Scan for the cell matching the given text and deliver its (X, Y) coordinate at center. 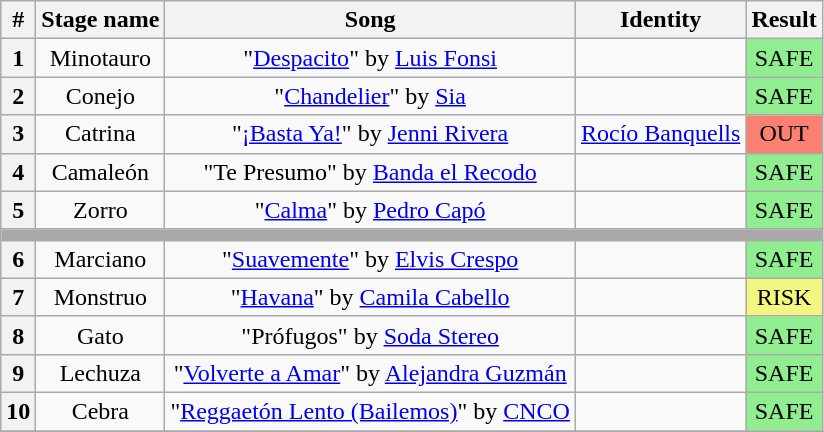
"Reggaetón Lento (Bailemos)" by CNCO (370, 411)
"Havana" by Camila Cabello (370, 297)
# (18, 20)
3 (18, 134)
Stage name (100, 20)
Marciano (100, 259)
"Despacito" by Luis Fonsi (370, 58)
"Suavemente" by Elvis Crespo (370, 259)
OUT (784, 134)
2 (18, 96)
Catrina (100, 134)
Camaleón (100, 172)
Gato (100, 335)
Rocío Banquells (660, 134)
Lechuza (100, 373)
8 (18, 335)
"¡Basta Ya!" by Jenni Rivera (370, 134)
Identity (660, 20)
"Calma" by Pedro Capó (370, 210)
7 (18, 297)
"Chandelier" by Sia (370, 96)
4 (18, 172)
Zorro (100, 210)
"Te Presumo" by Banda el Recodo (370, 172)
Song (370, 20)
6 (18, 259)
RISK (784, 297)
Conejo (100, 96)
Minotauro (100, 58)
10 (18, 411)
5 (18, 210)
1 (18, 58)
Result (784, 20)
Cebra (100, 411)
"Prófugos" by Soda Stereo (370, 335)
"Volverte a Amar" by Alejandra Guzmán (370, 373)
9 (18, 373)
Monstruo (100, 297)
